Detect which cell encompasses the target text, then output its (X, Y) center coordinate. 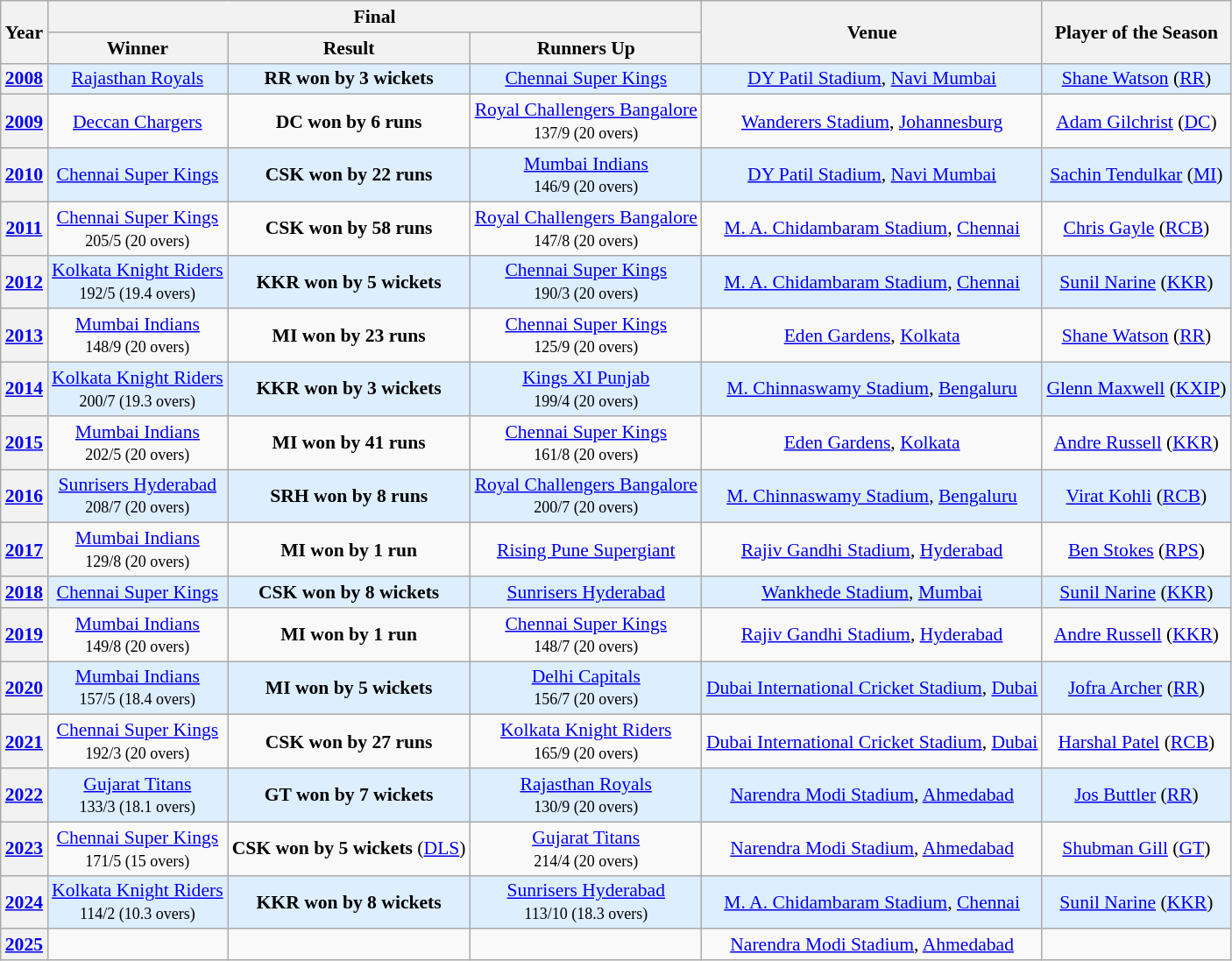
Royal Challengers Bangalore137/9 (20 overs) (586, 121)
Shubman Gill (GT) (1136, 848)
KKR won by 3 wickets (349, 389)
Chennai Super Kings205/5 (20 overs) (138, 228)
MI won by 23 runs (349, 336)
Glenn Maxwell (KXIP) (1136, 389)
Kolkata Knight Riders114/2 (10.3 overs) (138, 902)
Wanderers Stadium, Johannesburg (872, 121)
RR won by 3 wickets (349, 79)
Gujarat Titans214/4 (20 overs) (586, 848)
Jofra Archer (RR) (1136, 689)
Royal Challengers Bangalore200/7 (20 overs) (586, 496)
Winner (138, 48)
Mumbai Indians149/8 (20 overs) (138, 634)
Chennai Super Kings192/3 (20 overs) (138, 741)
KKR won by 5 wickets (349, 282)
Mumbai Indians148/9 (20 overs) (138, 336)
CSK won by 22 runs (349, 175)
Mumbai Indians129/8 (20 overs) (138, 550)
Kings XI Punjab199/4 (20 overs) (586, 389)
MI won by 41 runs (349, 443)
Chennai Super Kings190/3 (20 overs) (586, 282)
Kolkata Knight Riders200/7 (19.3 overs) (138, 389)
DC won by 6 runs (349, 121)
2016 (25, 496)
2022 (25, 795)
Mumbai Indians202/5 (20 overs) (138, 443)
Final (375, 17)
Rajasthan Royals (138, 79)
Adam Gilchrist (DC) (1136, 121)
Year (25, 32)
Mumbai Indians157/5 (18.4 overs) (138, 689)
Result (349, 48)
2015 (25, 443)
Kolkata Knight Riders165/9 (20 overs) (586, 741)
CSK won by 8 wickets (349, 592)
Deccan Chargers (138, 121)
Mumbai Indians146/9 (20 overs) (586, 175)
KKR won by 8 wickets (349, 902)
Chennai Super Kings148/7 (20 overs) (586, 634)
2010 (25, 175)
Rising Pune Supergiant (586, 550)
2020 (25, 689)
SRH won by 8 runs (349, 496)
2013 (25, 336)
CSK won by 5 wickets (DLS) (349, 848)
Sunrisers Hyderabad (586, 592)
Sunrisers Hyderabad208/7 (20 overs) (138, 496)
Chris Gayle (RCB) (1136, 228)
Gujarat Titans133/3 (18.1 overs) (138, 795)
Chennai Super Kings171/5 (15 overs) (138, 848)
Harshal Patel (RCB) (1136, 741)
Delhi Capitals156/7 (20 overs) (586, 689)
Royal Challengers Bangalore147/8 (20 overs) (586, 228)
Runners Up (586, 48)
2017 (25, 550)
2023 (25, 848)
Virat Kohli (RCB) (1136, 496)
GT won by 7 wickets (349, 795)
Venue (872, 32)
2021 (25, 741)
2011 (25, 228)
2014 (25, 389)
2008 (25, 79)
Chennai Super Kings125/9 (20 overs) (586, 336)
CSK won by 58 runs (349, 228)
Wankhede Stadium, Mumbai (872, 592)
Sachin Tendulkar (MI) (1136, 175)
2009 (25, 121)
2025 (25, 945)
Chennai Super Kings161/8 (20 overs) (586, 443)
CSK won by 27 runs (349, 741)
2024 (25, 902)
Player of the Season (1136, 32)
MI won by 5 wickets (349, 689)
Ben Stokes (RPS) (1136, 550)
Kolkata Knight Riders192/5 (19.4 overs) (138, 282)
Sunrisers Hyderabad113/10 (18.3 overs) (586, 902)
2018 (25, 592)
2012 (25, 282)
Jos Buttler (RR) (1136, 795)
2019 (25, 634)
Rajasthan Royals130/9 (20 overs) (586, 795)
